Return [x, y] of the center of cell containing provided text 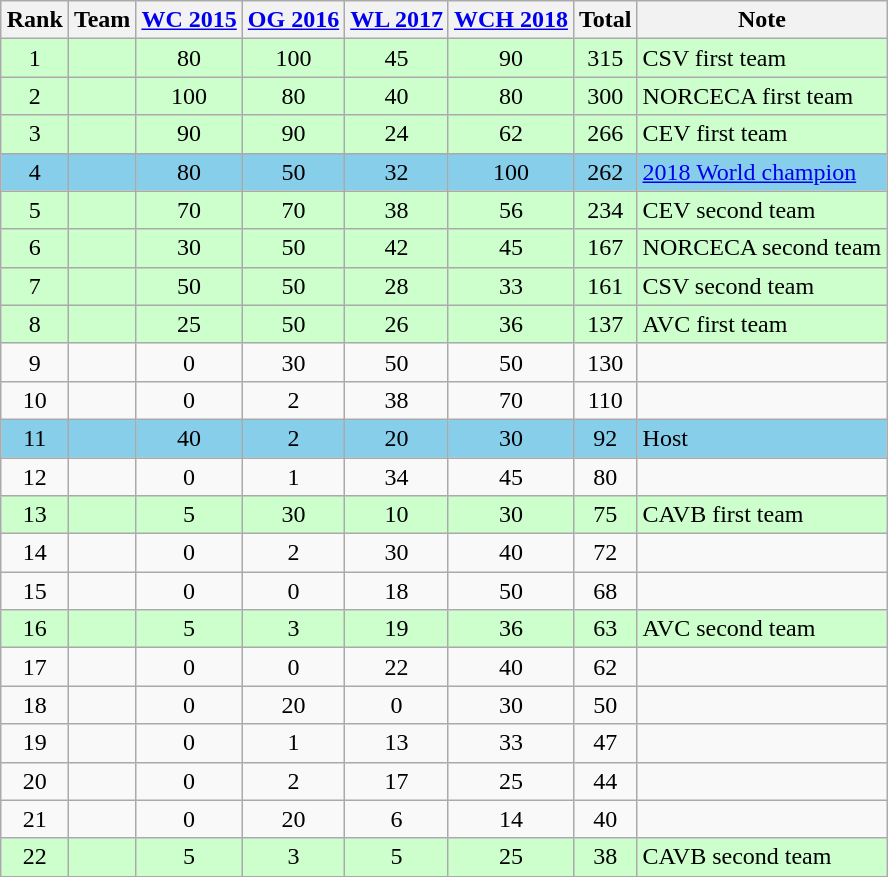
4 [34, 172]
WL 2017 [397, 20]
CEV second team [762, 210]
8 [34, 324]
130 [605, 362]
Rank [34, 20]
92 [605, 438]
75 [605, 515]
9 [34, 362]
12 [34, 477]
167 [605, 248]
72 [605, 553]
21 [34, 819]
15 [34, 591]
42 [397, 248]
63 [605, 629]
CSV second team [762, 286]
110 [605, 400]
WC 2015 [189, 20]
AVC second team [762, 629]
34 [397, 477]
24 [397, 134]
266 [605, 134]
315 [605, 58]
CAVB second team [762, 857]
WCH 2018 [510, 20]
CEV first team [762, 134]
44 [605, 781]
AVC first team [762, 324]
Team [102, 20]
Note [762, 20]
68 [605, 591]
137 [605, 324]
CSV first team [762, 58]
56 [510, 210]
300 [605, 96]
16 [34, 629]
234 [605, 210]
2018 World champion [762, 172]
161 [605, 286]
CAVB first team [762, 515]
NORCECA second team [762, 248]
262 [605, 172]
26 [397, 324]
47 [605, 743]
Total [605, 20]
NORCECA first team [762, 96]
32 [397, 172]
7 [34, 286]
OG 2016 [293, 20]
28 [397, 286]
11 [34, 438]
Host [762, 438]
